Scan for the cell matching the given text and deliver its [x, y] coordinate at center. 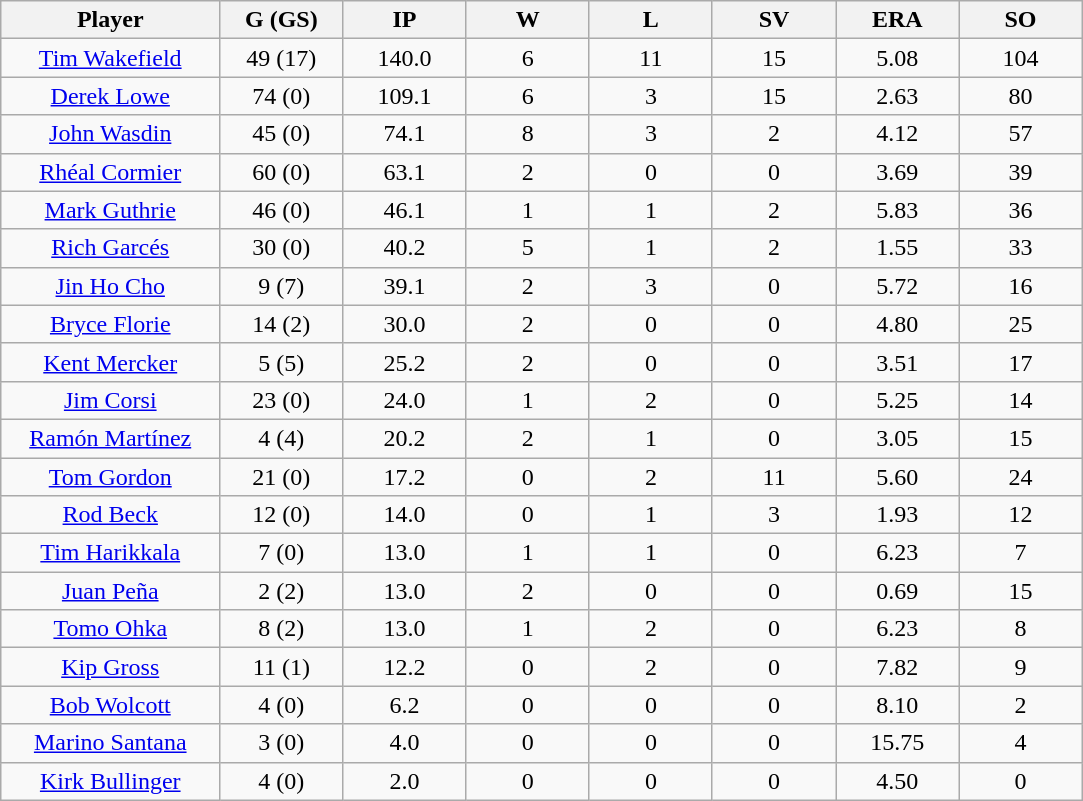
24.0 [404, 400]
Kip Gross [110, 667]
Tim Harikkala [110, 553]
14 [1020, 400]
12 (0) [282, 515]
14.0 [404, 515]
63.1 [404, 172]
80 [1020, 96]
74 (0) [282, 96]
9 (7) [282, 286]
4 (4) [282, 438]
2.0 [404, 781]
Kent Mercker [110, 362]
14 (2) [282, 324]
Jim Corsi [110, 400]
Rhéal Cormier [110, 172]
23 (0) [282, 400]
3.05 [898, 438]
9 [1020, 667]
3 (0) [282, 743]
IP [404, 20]
Rod Beck [110, 515]
5.72 [898, 286]
ERA [898, 20]
5 (5) [282, 362]
30.0 [404, 324]
12 [1020, 515]
Bryce Florie [110, 324]
45 (0) [282, 134]
3.51 [898, 362]
Derek Lowe [110, 96]
SV [774, 20]
17 [1020, 362]
4.80 [898, 324]
4.50 [898, 781]
20.2 [404, 438]
33 [1020, 248]
12.2 [404, 667]
57 [1020, 134]
74.1 [404, 134]
25 [1020, 324]
39 [1020, 172]
7.82 [898, 667]
Juan Peña [110, 591]
21 (0) [282, 477]
4 [1020, 743]
5.60 [898, 477]
109.1 [404, 96]
5 [528, 248]
G (GS) [282, 20]
Kirk Bullinger [110, 781]
40.2 [404, 248]
6.2 [404, 705]
L [650, 20]
5.83 [898, 210]
25.2 [404, 362]
1.93 [898, 515]
W [528, 20]
46 (0) [282, 210]
1.55 [898, 248]
5.08 [898, 58]
SO [1020, 20]
3.69 [898, 172]
16 [1020, 286]
39.1 [404, 286]
17.2 [404, 477]
49 (17) [282, 58]
7 (0) [282, 553]
Mark Guthrie [110, 210]
Bob Wolcott [110, 705]
46.1 [404, 210]
140.0 [404, 58]
7 [1020, 553]
4.0 [404, 743]
John Wasdin [110, 134]
0.69 [898, 591]
30 (0) [282, 248]
Player [110, 20]
5.25 [898, 400]
8 (2) [282, 629]
Jin Ho Cho [110, 286]
Ramón Martínez [110, 438]
15.75 [898, 743]
2.63 [898, 96]
60 (0) [282, 172]
Tom Gordon [110, 477]
2 (2) [282, 591]
36 [1020, 210]
Rich Garcés [110, 248]
11 (1) [282, 667]
8.10 [898, 705]
Marino Santana [110, 743]
Tim Wakefield [110, 58]
Tomo Ohka [110, 629]
4.12 [898, 134]
104 [1020, 58]
24 [1020, 477]
